From the cell containing the given text, extract its center point as (X, Y) coordinate. 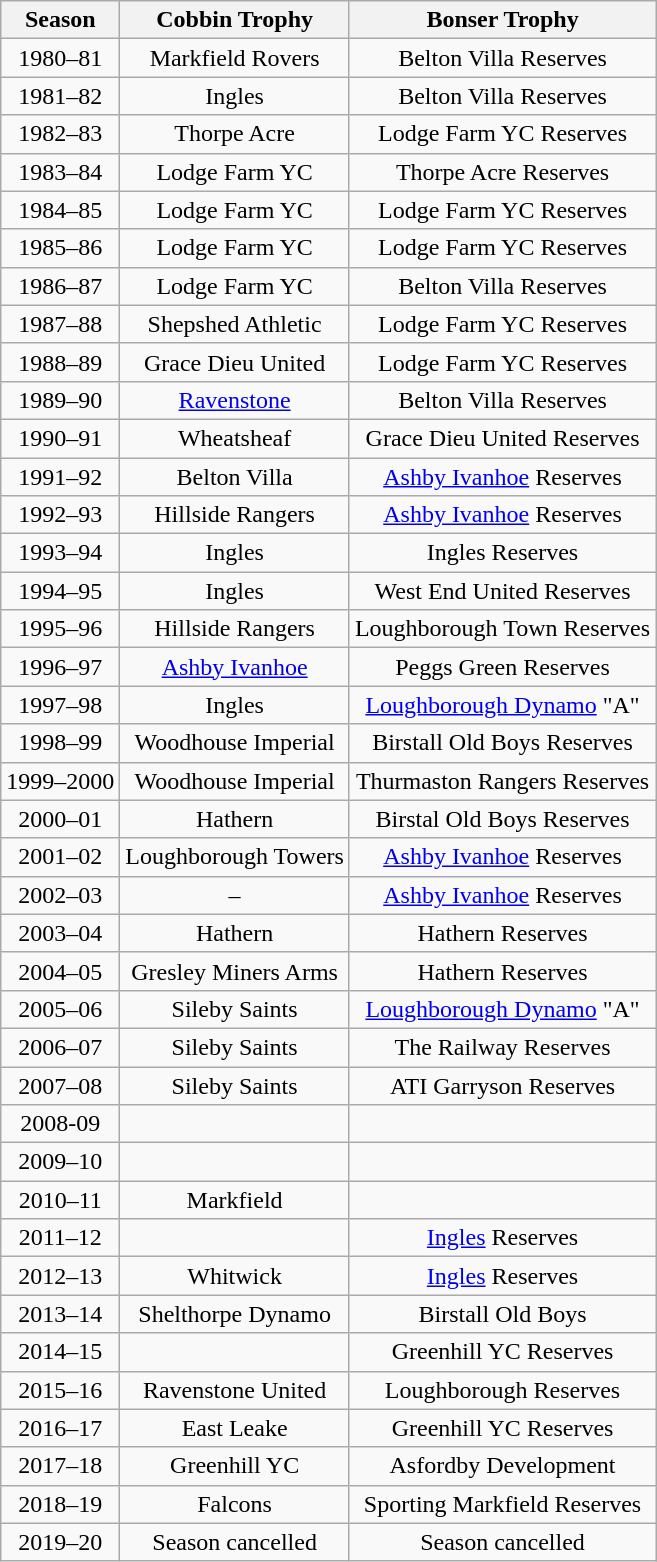
– (235, 895)
Sporting Markfield Reserves (502, 1504)
2018–19 (60, 1504)
Birstal Old Boys Reserves (502, 819)
Whitwick (235, 1276)
Ashby Ivanhoe (235, 667)
2013–14 (60, 1314)
Season (60, 20)
2016–17 (60, 1428)
Greenhill YC (235, 1466)
Loughborough Towers (235, 857)
Grace Dieu United Reserves (502, 438)
2006–07 (60, 1047)
Shepshed Athletic (235, 324)
2014–15 (60, 1352)
1998–99 (60, 743)
Belton Villa (235, 477)
1984–85 (60, 210)
2000–01 (60, 819)
Ravenstone (235, 400)
Markfield Rovers (235, 58)
The Railway Reserves (502, 1047)
Peggs Green Reserves (502, 667)
2010–11 (60, 1200)
1997–98 (60, 705)
2008-09 (60, 1124)
Gresley Miners Arms (235, 971)
Birstall Old Boys (502, 1314)
Markfield (235, 1200)
Loughborough Reserves (502, 1390)
1989–90 (60, 400)
1999–2000 (60, 781)
1992–93 (60, 515)
2003–04 (60, 933)
2009–10 (60, 1162)
1986–87 (60, 286)
Cobbin Trophy (235, 20)
Ravenstone United (235, 1390)
1990–91 (60, 438)
1993–94 (60, 553)
Wheatsheaf (235, 438)
Falcons (235, 1504)
1991–92 (60, 477)
Thorpe Acre Reserves (502, 172)
1995–96 (60, 629)
Loughborough Town Reserves (502, 629)
Bonser Trophy (502, 20)
Asfordby Development (502, 1466)
2012–13 (60, 1276)
1980–81 (60, 58)
1996–97 (60, 667)
2017–18 (60, 1466)
2004–05 (60, 971)
1982–83 (60, 134)
East Leake (235, 1428)
2015–16 (60, 1390)
Thorpe Acre (235, 134)
West End United Reserves (502, 591)
ATI Garryson Reserves (502, 1085)
Grace Dieu United (235, 362)
2019–20 (60, 1542)
2005–06 (60, 1009)
2007–08 (60, 1085)
2001–02 (60, 857)
1994–95 (60, 591)
2002–03 (60, 895)
1987–88 (60, 324)
1981–82 (60, 96)
Shelthorpe Dynamo (235, 1314)
1985–86 (60, 248)
1983–84 (60, 172)
1988–89 (60, 362)
Birstall Old Boys Reserves (502, 743)
2011–12 (60, 1238)
Thurmaston Rangers Reserves (502, 781)
